Determine the [X, Y] coordinate at the center of the cell enclosing the given text.  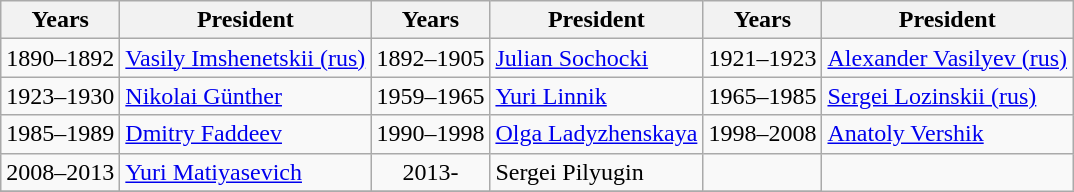
1985–1989 [60, 134]
1923–1930 [60, 96]
Julian Sochocki [596, 58]
1921–1923 [762, 58]
2008–2013 [60, 172]
Olga Ladyzhenskaya [596, 134]
Nikolai Günther [246, 96]
Vasily Imshenetskii (rus) [246, 58]
Yuri Matiyasevich [246, 172]
Sergei Pilyugin [596, 172]
Alexander Vasilyev (rus) [948, 58]
Yuri Linnik [596, 96]
1890–1892 [60, 58]
Dmitry Faddeev [246, 134]
Sergei Lozinskii (rus) [948, 96]
Anatoly Vershik [948, 134]
2013- [430, 172]
1965–1985 [762, 96]
1990–1998 [430, 134]
1998–2008 [762, 134]
1892–1905 [430, 58]
1959–1965 [430, 96]
